Locate the cell with the specified text and output its (X, Y) center coordinate. 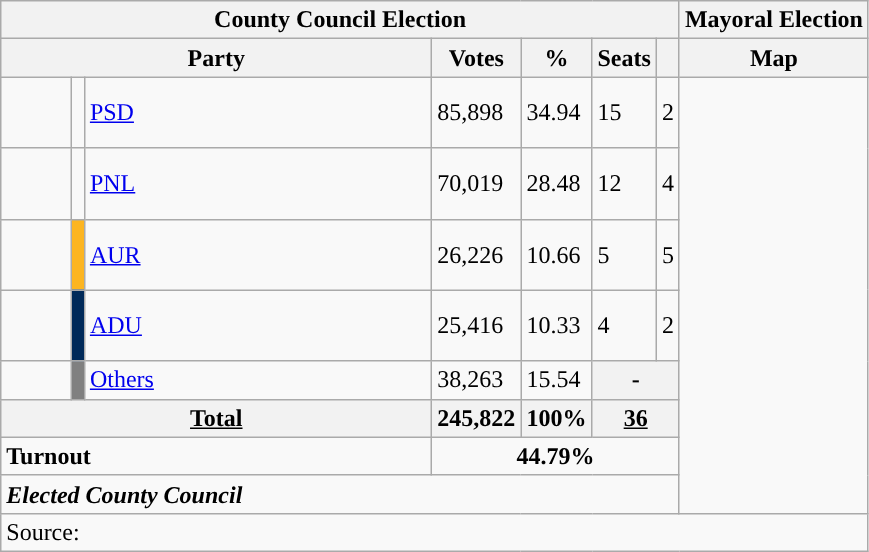
36 (636, 418)
Others (258, 380)
Total (216, 418)
Elected County Council (340, 494)
Source: (435, 532)
AUR (258, 254)
245,822 (476, 418)
85,898 (476, 112)
PSD (258, 112)
44.79% (556, 456)
Turnout (216, 456)
% (556, 58)
- (636, 380)
Votes (476, 58)
10.33 (556, 326)
15 (624, 112)
28.48 (556, 184)
38,263 (476, 380)
Mayoral Election (774, 20)
Map (774, 58)
12 (624, 184)
ADU (258, 326)
County Council Election (340, 20)
26,226 (476, 254)
100% (556, 418)
34.94 (556, 112)
25,416 (476, 326)
15.54 (556, 380)
Party (216, 58)
PNL (258, 184)
Seats (624, 58)
10.66 (556, 254)
70,019 (476, 184)
